From the cell containing the given text, extract its center point as (x, y) coordinate. 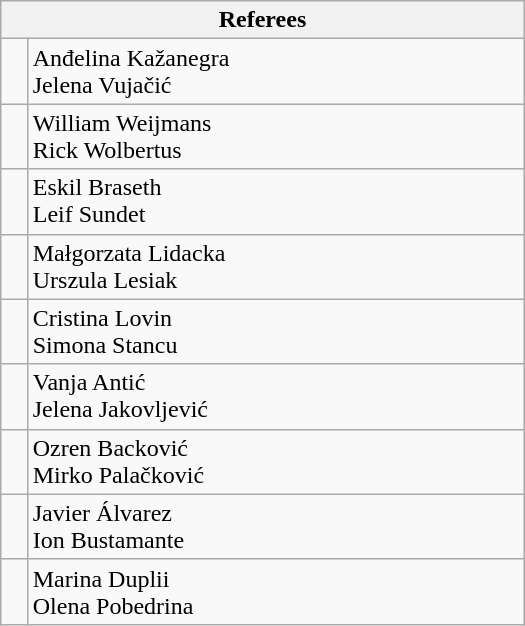
Marina DupliiOlena Pobedrina (276, 592)
Vanja AntićJelena Jakovljević (276, 396)
Anđelina KažanegraJelena Vujačić (276, 72)
Referees (263, 20)
Javier ÁlvarezIon Bustamante (276, 526)
Cristina LovinSimona Stancu (276, 332)
Ozren BackovićMirko Palačković (276, 462)
William WeijmansRick Wolbertus (276, 136)
Eskil BrasethLeif Sundet (276, 202)
Małgorzata LidackaUrszula Lesiak (276, 266)
